Return the [x, y] coordinate for the center point of the cell that contains the specified text.  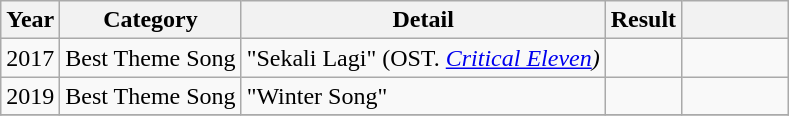
"Sekali Lagi" (OST. Critical Eleven) [423, 58]
Detail [423, 20]
2019 [30, 96]
Result [643, 20]
"Winter Song" [423, 96]
Category [150, 20]
2017 [30, 58]
Year [30, 20]
